Output the (x, y) coordinate of the center of the cell containing the given text.  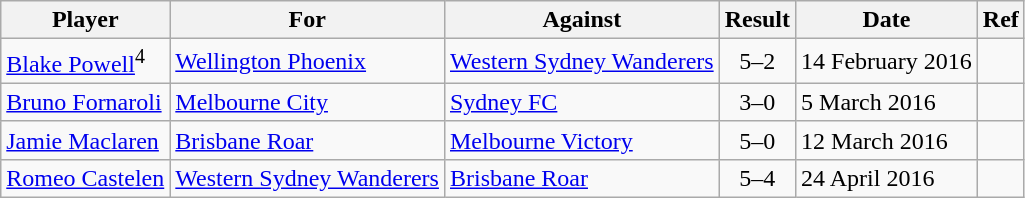
Ref (1000, 20)
For (308, 20)
Against (582, 20)
Date (887, 20)
24 April 2016 (887, 178)
Melbourne Victory (582, 140)
Sydney FC (582, 102)
3–0 (757, 102)
Romeo Castelen (86, 178)
12 March 2016 (887, 140)
5–0 (757, 140)
5–2 (757, 62)
Blake Powell4 (86, 62)
Result (757, 20)
5 March 2016 (887, 102)
5–4 (757, 178)
Wellington Phoenix (308, 62)
Player (86, 20)
14 February 2016 (887, 62)
Jamie Maclaren (86, 140)
Melbourne City (308, 102)
Bruno Fornaroli (86, 102)
